Provide the [x, y] coordinate of the cell's center where the given text is located.  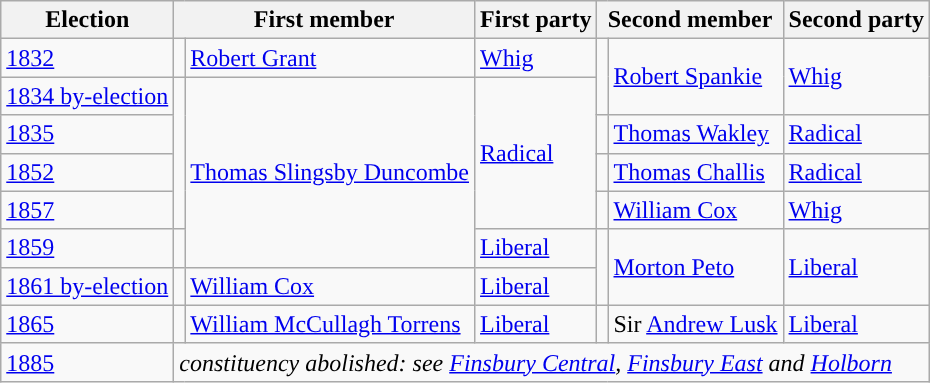
1835 [88, 134]
1834 by-election [88, 96]
1857 [88, 210]
Thomas Challis [696, 172]
Thomas Wakley [696, 134]
Robert Spankie [696, 77]
Sir Andrew Lusk [696, 324]
Thomas Slingsby Duncombe [330, 172]
Second member [690, 20]
William McCullagh Torrens [330, 324]
Robert Grant [330, 58]
Second party [856, 20]
1859 [88, 248]
1885 [88, 362]
1852 [88, 172]
constituency abolished: see Finsbury Central, Finsbury East and Holborn [552, 362]
Election [88, 20]
1832 [88, 58]
First party [536, 20]
1861 by-election [88, 286]
Morton Peto [696, 267]
1865 [88, 324]
First member [324, 20]
